Extract the (X, Y) coordinate from the center of the cell holding the provided text.  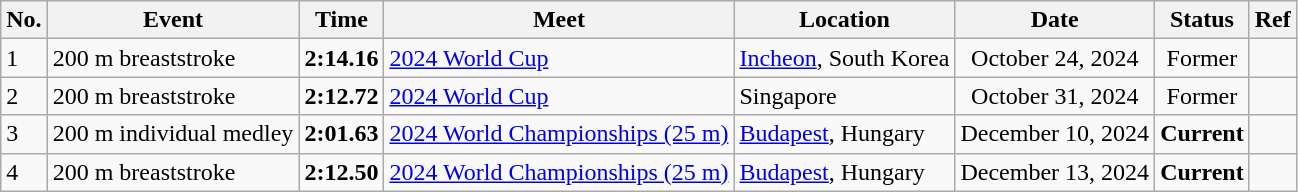
October 31, 2024 (1055, 96)
2 (24, 96)
2:12.72 (342, 96)
December 10, 2024 (1055, 134)
Incheon, South Korea (844, 58)
1 (24, 58)
Ref (1272, 20)
2:14.16 (342, 58)
December 13, 2024 (1055, 172)
Location (844, 20)
2:12.50 (342, 172)
No. (24, 20)
2:01.63 (342, 134)
Date (1055, 20)
Event (173, 20)
Status (1202, 20)
Singapore (844, 96)
200 m individual medley (173, 134)
Meet (559, 20)
October 24, 2024 (1055, 58)
3 (24, 134)
4 (24, 172)
Time (342, 20)
